Extract the [x, y] coordinate from the center of the cell holding the provided text.  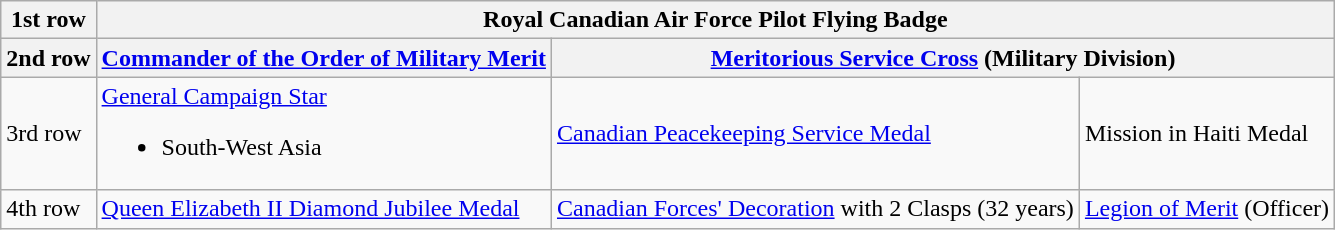
Mission in Haiti Medal [1206, 134]
Legion of Merit (Officer) [1206, 209]
General Campaign StarSouth-West Asia [324, 134]
Royal Canadian Air Force Pilot Flying Badge [716, 20]
4th row [48, 209]
Commander of the Order of Military Merit [324, 58]
Meritorious Service Cross (Military Division) [942, 58]
Canadian Forces' Decoration with 2 Clasps (32 years) [815, 209]
3rd row [48, 134]
2nd row [48, 58]
Queen Elizabeth II Diamond Jubilee Medal [324, 209]
Canadian Peacekeeping Service Medal [815, 134]
1st row [48, 20]
